Detect which cell encompasses the target text, then output its (x, y) center coordinate. 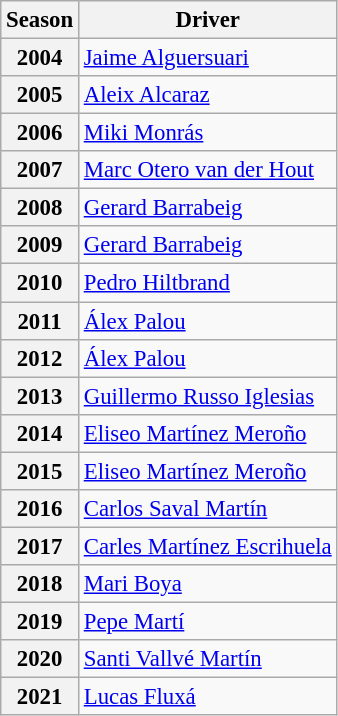
Santi Vallvé Martín (208, 659)
2020 (40, 659)
Guillermo Russo Iglesias (208, 396)
Miki Monrás (208, 133)
Carles Martínez Escrihuela (208, 546)
2014 (40, 433)
2008 (40, 208)
Jaime Alguersuari (208, 58)
2017 (40, 546)
Pepe Martí (208, 621)
Lucas Fluxá (208, 697)
2018 (40, 584)
2009 (40, 245)
2007 (40, 170)
2015 (40, 471)
2004 (40, 58)
Mari Boya (208, 584)
2013 (40, 396)
2006 (40, 133)
Season (40, 20)
2012 (40, 358)
2016 (40, 509)
2019 (40, 621)
Aleix Alcaraz (208, 95)
Pedro Hiltbrand (208, 283)
Marc Otero van der Hout (208, 170)
2005 (40, 95)
2011 (40, 321)
2021 (40, 697)
2010 (40, 283)
Carlos Saval Martín (208, 509)
Driver (208, 20)
